Return [x, y] of the center of cell containing provided text 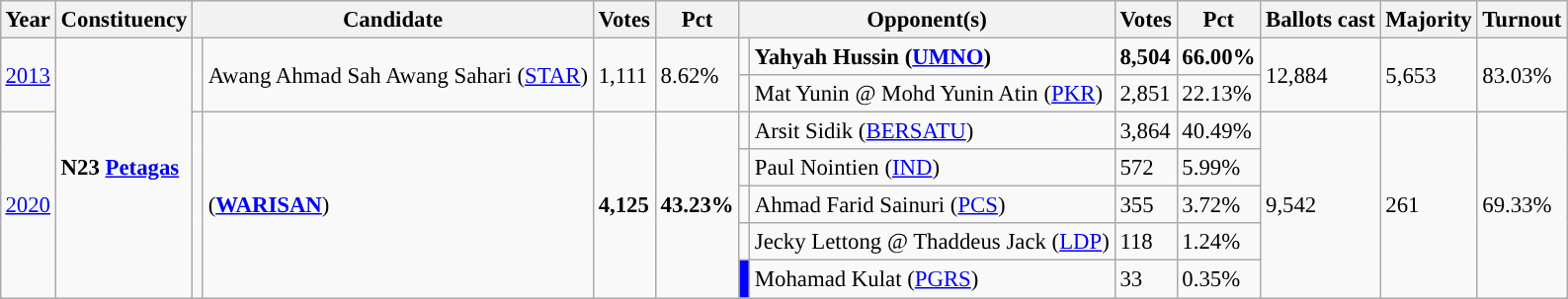
Yahyah Hussin (UMNO) [932, 56]
8,504 [1146, 56]
5.99% [1219, 168]
Year [28, 20]
Arsit Sidik (BERSATU) [932, 131]
83.03% [1522, 75]
572 [1146, 168]
1.24% [1219, 242]
8.62% [698, 75]
1,111 [624, 75]
2013 [28, 75]
(WARISAN) [397, 205]
66.00% [1219, 56]
Opponent(s) [927, 20]
Awang Ahmad Sah Awang Sahari (STAR) [397, 75]
9,542 [1320, 205]
261 [1429, 205]
3,864 [1146, 131]
2020 [28, 205]
33 [1146, 279]
Candidate [393, 20]
Ahmad Farid Sainuri (PCS) [932, 205]
40.49% [1219, 131]
69.33% [1522, 205]
Paul Nointien (IND) [932, 168]
43.23% [698, 205]
Ballots cast [1320, 20]
22.13% [1219, 94]
Mat Yunin @ Mohd Yunin Atin (PKR) [932, 94]
3.72% [1219, 205]
0.35% [1219, 279]
Turnout [1522, 20]
Mohamad Kulat (PGRS) [932, 279]
Majority [1429, 20]
N23 Petagas [124, 168]
118 [1146, 242]
4,125 [624, 205]
5,653 [1429, 75]
355 [1146, 205]
Constituency [124, 20]
2,851 [1146, 94]
Jecky Lettong @ Thaddeus Jack (LDP) [932, 242]
12,884 [1320, 75]
